From the cell containing the given text, extract its center point as [X, Y] coordinate. 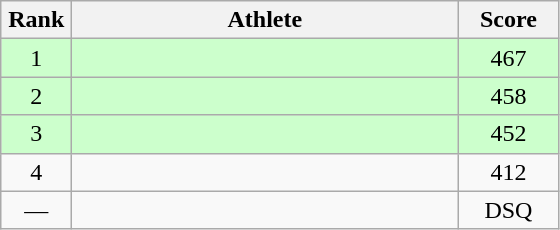
3 [36, 134]
1 [36, 58]
Rank [36, 20]
458 [508, 96]
4 [36, 172]
2 [36, 96]
452 [508, 134]
Score [508, 20]
— [36, 210]
DSQ [508, 210]
412 [508, 172]
467 [508, 58]
Athlete [265, 20]
